Output the (X, Y) coordinate of the center of the cell containing the given text.  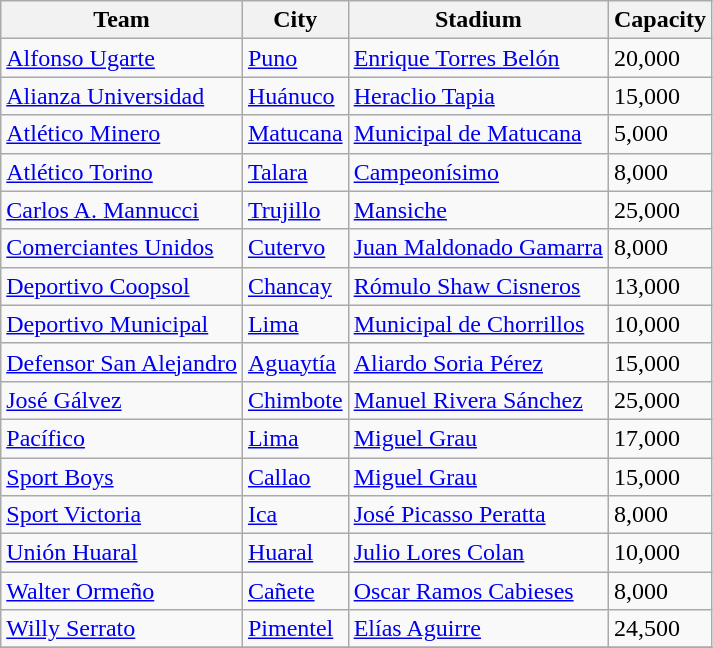
Julio Lores Colan (478, 553)
Cañete (295, 591)
Mansiche (478, 210)
Willy Serrato (122, 629)
Atlético Torino (122, 172)
Enrique Torres Belón (478, 58)
20,000 (660, 58)
Talara (295, 172)
Manuel Rivera Sánchez (478, 400)
Defensor San Alejandro (122, 362)
Callao (295, 477)
Deportivo Coopsol (122, 286)
Alfonso Ugarte (122, 58)
Alianza Universidad (122, 96)
Unión Huaral (122, 553)
Stadium (478, 20)
Aguaytía (295, 362)
Carlos A. Mannucci (122, 210)
Aliardo Soria Pérez (478, 362)
Ica (295, 515)
Heraclio Tapia (478, 96)
Huánuco (295, 96)
Deportivo Municipal (122, 324)
Puno (295, 58)
Team (122, 20)
City (295, 20)
Juan Maldonado Gamarra (478, 248)
Capacity (660, 20)
Atlético Minero (122, 134)
José Gálvez (122, 400)
5,000 (660, 134)
Walter Ormeño (122, 591)
Matucana (295, 134)
Chimbote (295, 400)
Cutervo (295, 248)
José Picasso Peratta (478, 515)
Oscar Ramos Cabieses (478, 591)
Rómulo Shaw Cisneros (478, 286)
Elías Aguirre (478, 629)
Sport Boys (122, 477)
24,500 (660, 629)
Campeonísimo (478, 172)
Municipal de Chorrillos (478, 324)
Huaral (295, 553)
Chancay (295, 286)
13,000 (660, 286)
Trujillo (295, 210)
Comerciantes Unidos (122, 248)
Pacífico (122, 438)
Pimentel (295, 629)
Municipal de Matucana (478, 134)
17,000 (660, 438)
Sport Victoria (122, 515)
